Provide the (x, y) coordinate of the cell's center where the given text is located.  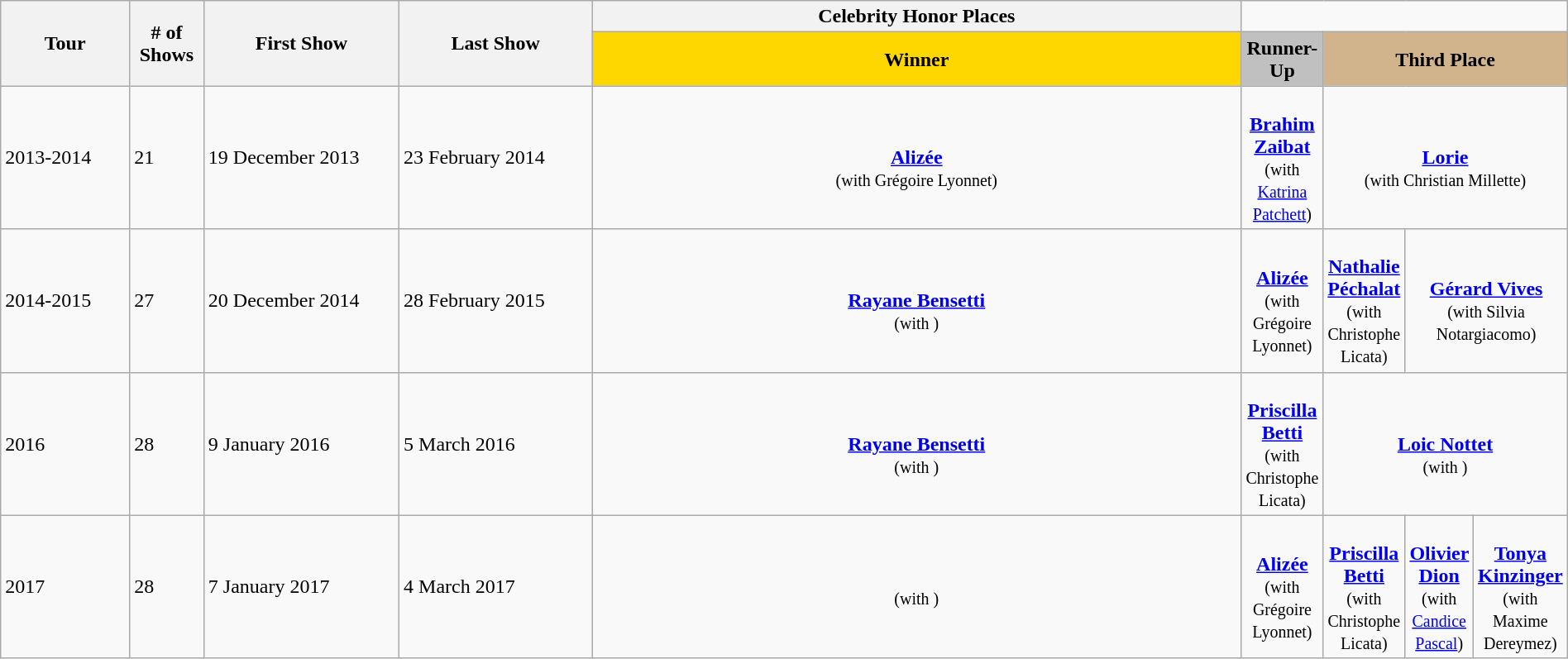
9 January 2016 (301, 443)
# ofShows (167, 43)
Last Show (496, 43)
Loic Nottet(with ) (1446, 443)
Celebrity Honor Places (916, 17)
7 January 2017 (301, 587)
2014-2015 (65, 301)
2017 (65, 587)
Brahim Zaibat(with Katrina Patchett) (1282, 157)
21 (167, 157)
2016 (65, 443)
Third Place (1446, 60)
First Show (301, 43)
23 February 2014 (496, 157)
Nathalie Péchalat(with Christophe Licata) (1365, 301)
28 February 2015 (496, 301)
2013-2014 (65, 157)
Lorie(with Christian Millette) (1446, 157)
(with ) (916, 587)
Tonya Kinzinger(with Maxime Dereymez) (1520, 587)
19 December 2013 (301, 157)
27 (167, 301)
Olivier Dion(with Candice Pascal) (1439, 587)
Gérard Vives(with Silvia Notargiacomo) (1486, 301)
Runner-Up (1282, 60)
Tour (65, 43)
5 March 2016 (496, 443)
20 December 2014 (301, 301)
Winner (916, 60)
4 March 2017 (496, 587)
